Find where the given text appears and provide that cell's center as [X, Y] coordinate. 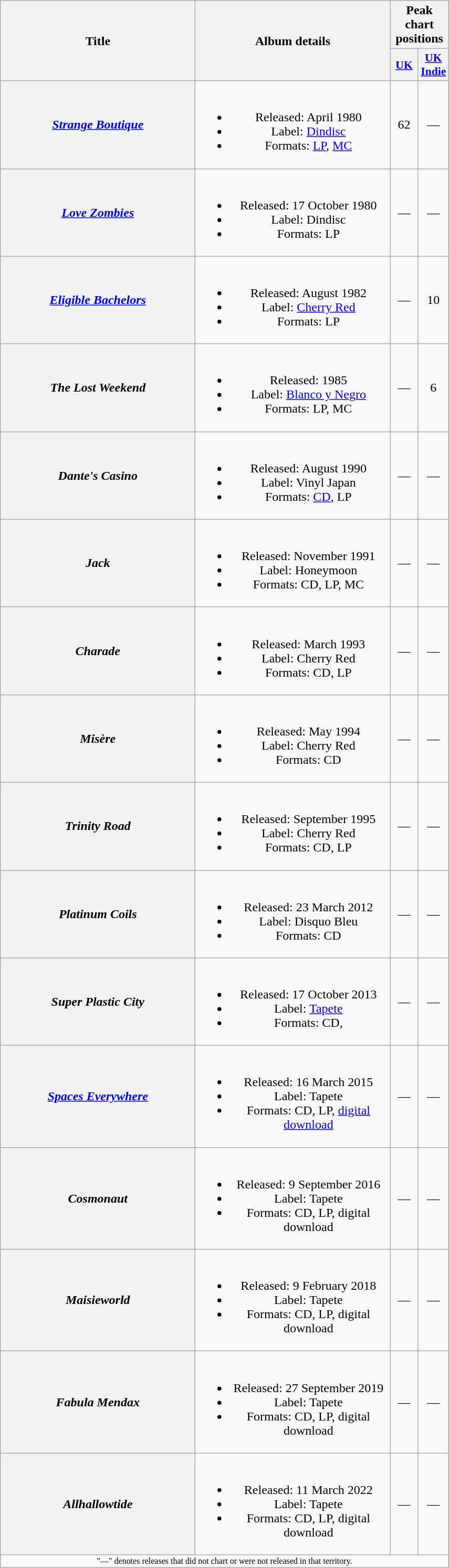
Allhallowtide [98, 1504]
Fabula Mendax [98, 1402]
UK [404, 65]
Cosmonaut [98, 1198]
UKIndie [433, 65]
Spaces Everywhere [98, 1097]
Peak chart positions [419, 25]
62 [404, 125]
Released: August 1990Label: Vinyl JapanFormats: CD, LP [293, 476]
Released: 9 September 2016Label: TapeteFormats: CD, LP, digital download [293, 1198]
Strange Boutique [98, 125]
Dante's Casino [98, 476]
Released: March 1993Label: Cherry RedFormats: CD, LP [293, 651]
Released: 9 February 2018Label: TapeteFormats: CD, LP, digital download [293, 1300]
Eligible Bachelors [98, 300]
Platinum Coils [98, 914]
Charade [98, 651]
Released: 17 October 2013Label: TapeteFormats: CD, [293, 1002]
Maisieworld [98, 1300]
Released: November 1991Label: HoneymoonFormats: CD, LP, MC [293, 563]
6 [433, 387]
"—" denotes releases that did not chart or were not released in that territory. [225, 1561]
Trinity Road [98, 826]
10 [433, 300]
Released: August 1982Label: Cherry RedFormats: LP [293, 300]
Released: 17 October 1980Label: DindiscFormats: LP [293, 212]
Released: May 1994Label: Cherry RedFormats: CD [293, 738]
Released: 27 September 2019Label: TapeteFormats: CD, LP, digital download [293, 1402]
Jack [98, 563]
Title [98, 41]
Album details [293, 41]
Misère [98, 738]
Released: September 1995Label: Cherry RedFormats: CD, LP [293, 826]
Released: April 1980Label: DindiscFormats: LP, MC [293, 125]
Love Zombies [98, 212]
Released: 16 March 2015Label: TapeteFormats: CD, LP, digital download [293, 1097]
Super Plastic City [98, 1002]
Released: 1985Label: Blanco y NegroFormats: LP, MC [293, 387]
Released: 23 March 2012Label: Disquo BleuFormats: CD [293, 914]
The Lost Weekend [98, 387]
Released: 11 March 2022Label: TapeteFormats: CD, LP, digital download [293, 1504]
